Extract the [X, Y] coordinate from the center of the cell holding the provided text.  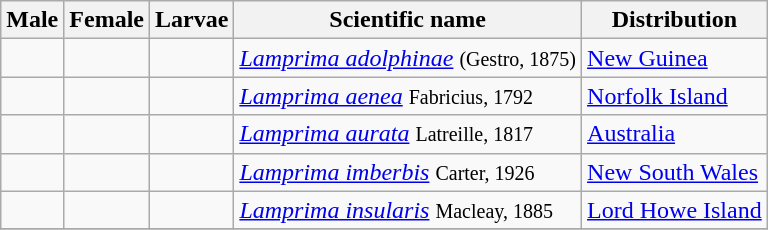
Distribution [675, 20]
Norfolk Island [675, 96]
Lord Howe Island [675, 210]
New Guinea [675, 58]
Lamprima adolphinae (Gestro, 1875) [408, 58]
New South Wales [675, 172]
Australia [675, 134]
Male [32, 20]
Lamprima aurata Latreille, 1817 [408, 134]
Lamprima insularis Macleay, 1885 [408, 210]
Larvae [191, 20]
Lamprima imberbis Carter, 1926 [408, 172]
Scientific name [408, 20]
Female [107, 20]
Lamprima aenea Fabricius, 1792 [408, 96]
